Pinpoint the cell where the given text exists, returning its [x, y] midpoint coordinate. 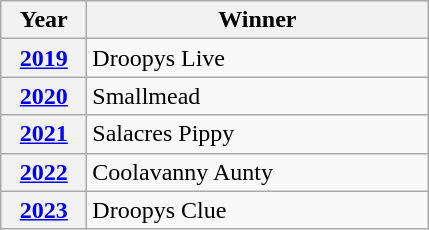
2020 [44, 96]
Salacres Pippy [258, 134]
Droopys Clue [258, 210]
Smallmead [258, 96]
2019 [44, 58]
Coolavanny Aunty [258, 172]
2022 [44, 172]
2021 [44, 134]
Droopys Live [258, 58]
Winner [258, 20]
Year [44, 20]
2023 [44, 210]
